From the cell containing the given text, extract its center point as [X, Y] coordinate. 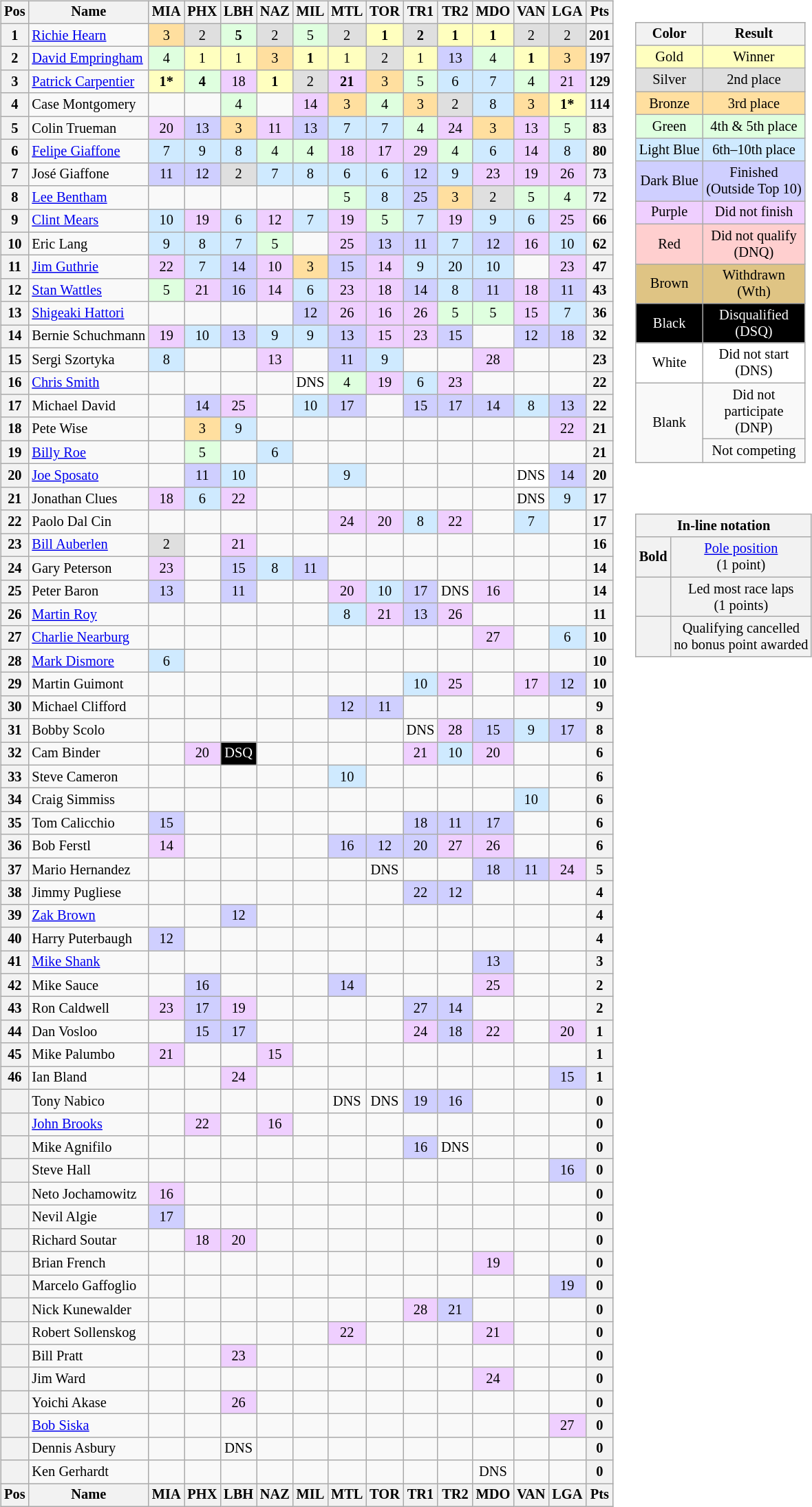
Sergi Szortyka [88, 359]
62 [599, 244]
72 [599, 198]
Bold [653, 557]
In-line notation [724, 526]
37 [14, 870]
Brian French [88, 1263]
Dark Blue [669, 181]
Black [669, 324]
Jim Guthrie [88, 267]
Patrick Carpentier [88, 82]
Michael David [88, 406]
Mario Hernandez [88, 870]
Qualifying cancelledno bonus point awarded [740, 637]
Tony Nabico [88, 1101]
Craig Simmiss [88, 800]
Jimmy Pugliese [88, 893]
33 [14, 777]
3rd place [754, 103]
Tom Calicchio [88, 823]
Bill Pratt [88, 1356]
38 [14, 893]
Silver [669, 80]
Ian Bland [88, 1078]
Pete Wise [88, 429]
6th–10th place [754, 149]
Did not qualify(DNQ) [754, 244]
Richie Hearn [88, 35]
Martin Roy [88, 615]
John Brooks [88, 1124]
201 [599, 35]
31 [14, 730]
Result [754, 34]
Withdrawn(Wth) [754, 284]
4th & 5th place [754, 127]
Jim Ward [88, 1379]
Did notparticipate(DNP) [754, 411]
Jonathan Clues [88, 498]
Neto Jochamowitz [88, 1194]
José Giaffone [88, 174]
Eric Lang [88, 244]
35 [14, 823]
Harry Puterbaugh [88, 939]
44 [14, 1032]
Pole position(1 point) [740, 557]
Nick Kunewalder [88, 1309]
Steve Cameron [88, 777]
Joe Sposato [88, 476]
Billy Roe [88, 452]
Disqualified(DSQ) [754, 324]
Dan Vosloo [88, 1032]
Winner [754, 57]
Purple [669, 213]
Not competing [754, 451]
129 [599, 82]
Bernie Schuchmann [88, 337]
Bob Siska [88, 1426]
Marcelo Gaffoglio [88, 1287]
Finished(Outside Top 10) [754, 181]
Bill Auberlen [88, 545]
46 [14, 1078]
34 [14, 800]
Martin Guimont [88, 684]
66 [599, 221]
Mike Palumbo [88, 1055]
45 [14, 1055]
197 [599, 59]
Stan Wattles [88, 291]
Red [669, 244]
Ken Gerhardt [88, 1472]
Mark Dismore [88, 661]
Gold [669, 57]
Cam Binder [88, 754]
Bobby Scolo [88, 730]
40 [14, 939]
Chris Smith [88, 383]
42 [14, 985]
Did not finish [754, 213]
41 [14, 962]
Bob Ferstl [88, 846]
Nevil Algie [88, 1217]
80 [599, 151]
Colin Trueman [88, 128]
Charlie Nearburg [88, 637]
Mike Agnifilo [88, 1148]
Bronze [669, 103]
Green [669, 127]
73 [599, 174]
Felipe Giaffone [88, 151]
39 [14, 916]
Ron Caldwell [88, 1009]
Mike Sauce [88, 985]
Did not start(DNS) [754, 363]
114 [599, 105]
Shigeaki Hattori [88, 313]
83 [599, 128]
Light Blue [669, 149]
Led most race laps(1 points) [740, 597]
Gary Peterson [88, 568]
Richard Soutar [88, 1240]
Robert Sollenskog [88, 1333]
Color [669, 34]
30 [14, 707]
Peter Baron [88, 591]
Mike Shank [88, 962]
47 [599, 267]
David Empringham [88, 59]
Michael Clifford [88, 707]
Zak Brown [88, 916]
Yoichi Akase [88, 1402]
White [669, 363]
Case Montgomery [88, 105]
Paolo Dal Cin [88, 522]
Lee Bentham [88, 198]
DSQ [238, 754]
Clint Mears [88, 221]
Dennis Asbury [88, 1448]
Blank [669, 423]
Brown [669, 284]
Steve Hall [88, 1170]
2nd place [754, 80]
